Locate the cell with the specified text and output its [x, y] center coordinate. 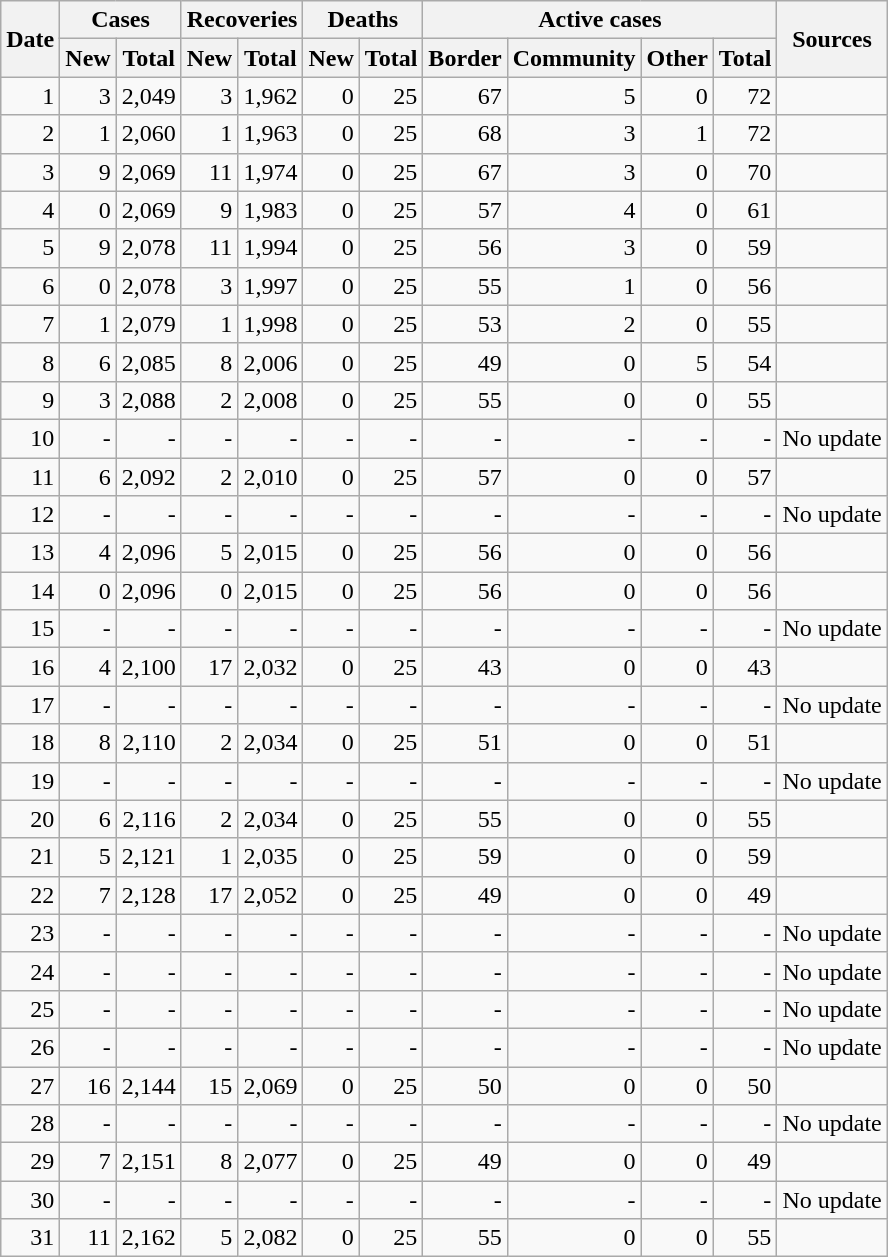
Active cases [600, 20]
Deaths [363, 20]
2,035 [270, 857]
12 [30, 515]
2,006 [270, 362]
1,962 [270, 96]
26 [30, 1047]
19 [30, 781]
2,100 [148, 667]
2,060 [148, 134]
61 [745, 210]
2,052 [270, 895]
2,092 [148, 477]
2,151 [148, 1162]
68 [465, 134]
22 [30, 895]
Other [677, 58]
1,963 [270, 134]
2,077 [270, 1162]
1,997 [270, 286]
54 [745, 362]
2,082 [270, 1238]
14 [30, 591]
24 [30, 971]
31 [30, 1238]
70 [745, 172]
20 [30, 819]
2,121 [148, 857]
2,085 [148, 362]
53 [465, 324]
2,032 [270, 667]
Cases [120, 20]
1,994 [270, 248]
21 [30, 857]
2,162 [148, 1238]
27 [30, 1085]
2,144 [148, 1085]
1,983 [270, 210]
18 [30, 743]
Border [465, 58]
23 [30, 933]
Recoveries [242, 20]
2,088 [148, 400]
13 [30, 553]
30 [30, 1200]
2,079 [148, 324]
28 [30, 1124]
2,010 [270, 477]
2,049 [148, 96]
Sources [832, 39]
2,128 [148, 895]
1,998 [270, 324]
1,974 [270, 172]
29 [30, 1162]
Date [30, 39]
2,116 [148, 819]
10 [30, 438]
2,110 [148, 743]
2,008 [270, 400]
Community [574, 58]
